Extract the (X, Y) coordinate from the center of the cell holding the provided text.  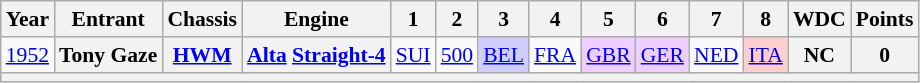
NC (820, 55)
0 (885, 55)
Tony Gaze (108, 55)
1952 (28, 55)
GBR (608, 55)
ITA (766, 55)
WDC (820, 19)
6 (662, 19)
Engine (316, 19)
FRA (555, 55)
2 (458, 19)
5 (608, 19)
SUI (414, 55)
Year (28, 19)
Points (885, 19)
GER (662, 55)
1 (414, 19)
NED (716, 55)
8 (766, 19)
Chassis (202, 19)
3 (504, 19)
BEL (504, 55)
Alta Straight-4 (316, 55)
7 (716, 19)
500 (458, 55)
Entrant (108, 19)
HWM (202, 55)
4 (555, 19)
